Extract the (x, y) coordinate from the center of the cell holding the provided text.  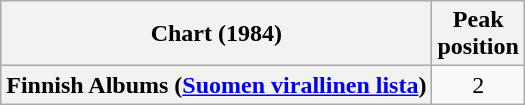
Chart (1984) (216, 34)
Finnish Albums (Suomen virallinen lista) (216, 85)
Peak position (478, 34)
2 (478, 85)
